Output the [X, Y] coordinate of the center of the cell containing the given text.  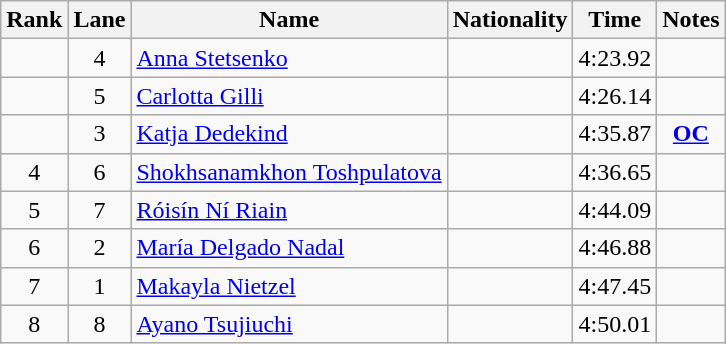
Shokhsanamkhon Toshpulatova [289, 172]
4:35.87 [615, 134]
Nationality [510, 20]
Name [289, 20]
3 [100, 134]
Róisín Ní Riain [289, 210]
Lane [100, 20]
4:50.01 [615, 324]
4:46.88 [615, 248]
Notes [691, 20]
Katja Dedekind [289, 134]
2 [100, 248]
4:26.14 [615, 96]
Ayano Tsujiuchi [289, 324]
4:44.09 [615, 210]
4:23.92 [615, 58]
María Delgado Nadal [289, 248]
OC [691, 134]
Makayla Nietzel [289, 286]
1 [100, 286]
4:36.65 [615, 172]
Rank [34, 20]
Time [615, 20]
4:47.45 [615, 286]
Anna Stetsenko [289, 58]
Carlotta Gilli [289, 96]
